For the text-containing cell, return its midpoint in [X, Y] coordinate format. 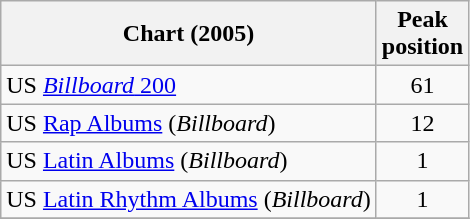
US Billboard 200 [189, 85]
US Rap Albums (Billboard) [189, 123]
61 [422, 85]
Chart (2005) [189, 34]
US Latin Rhythm Albums (Billboard) [189, 199]
12 [422, 123]
Peakposition [422, 34]
US Latin Albums (Billboard) [189, 161]
